Find where the given text appears and provide that cell's center as (X, Y) coordinate. 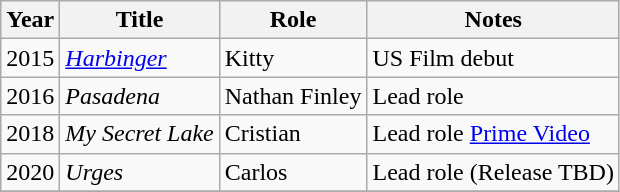
Lead role (Release TBD) (494, 172)
Lead role Prime Video (494, 134)
Notes (494, 20)
US Film debut (494, 58)
Pasadena (140, 96)
Urges (140, 172)
2015 (30, 58)
Harbinger (140, 58)
My Secret Lake (140, 134)
Kitty (293, 58)
Nathan Finley (293, 96)
Year (30, 20)
2020 (30, 172)
Role (293, 20)
Lead role (494, 96)
2018 (30, 134)
Cristian (293, 134)
Carlos (293, 172)
2016 (30, 96)
Title (140, 20)
